Output the [x, y] coordinate of the center of the cell containing the given text.  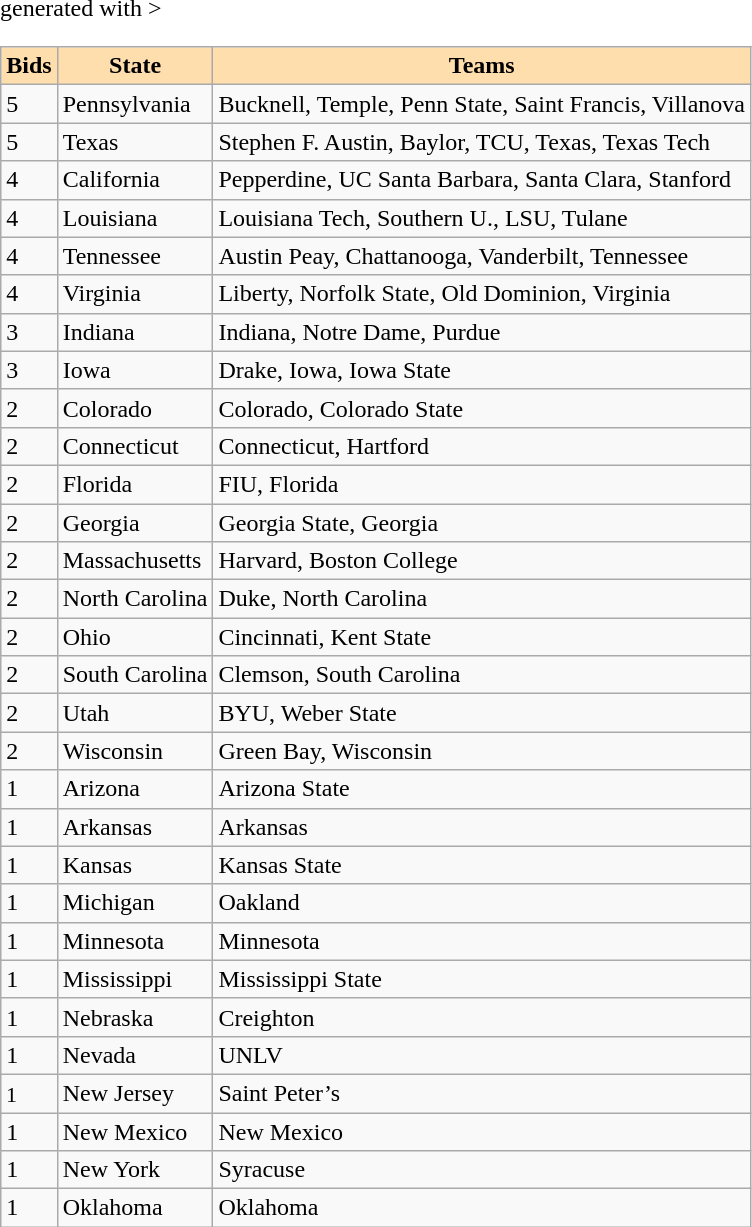
Kansas State [482, 865]
Virginia [135, 294]
Louisiana [135, 218]
Kansas [135, 865]
Pennsylvania [135, 104]
Mississippi State [482, 979]
Arizona State [482, 789]
New York [135, 1170]
Michigan [135, 903]
Creighton [482, 1017]
UNLV [482, 1055]
Clemson, South Carolina [482, 675]
Connecticut, Hartford [482, 446]
Teams [482, 66]
Drake, Iowa, Iowa State [482, 370]
Texas [135, 142]
Iowa [135, 370]
Saint Peter’s [482, 1093]
Colorado [135, 408]
Massachusetts [135, 561]
Nebraska [135, 1017]
Indiana [135, 332]
Louisiana Tech, Southern U., LSU, Tulane [482, 218]
California [135, 180]
Indiana, Notre Dame, Purdue [482, 332]
Cincinnati, Kent State [482, 637]
North Carolina [135, 599]
Bids [29, 66]
FIU, Florida [482, 484]
Georgia State, Georgia [482, 523]
Syracuse [482, 1170]
Green Bay, Wisconsin [482, 751]
Oakland [482, 903]
Florida [135, 484]
Tennessee [135, 256]
South Carolina [135, 675]
Wisconsin [135, 751]
Stephen F. Austin, Baylor, TCU, Texas, Texas Tech [482, 142]
Connecticut [135, 446]
Mississippi [135, 979]
BYU, Weber State [482, 713]
Utah [135, 713]
Liberty, Norfolk State, Old Dominion, Virginia [482, 294]
Arizona [135, 789]
Nevada [135, 1055]
Georgia [135, 523]
Bucknell, Temple, Penn State, Saint Francis, Villanova [482, 104]
State [135, 66]
New Jersey [135, 1093]
Austin Peay, Chattanooga, Vanderbilt, Tennessee [482, 256]
Pepperdine, UC Santa Barbara, Santa Clara, Stanford [482, 180]
Duke, North Carolina [482, 599]
Ohio [135, 637]
Colorado, Colorado State [482, 408]
Harvard, Boston College [482, 561]
